Find where the given text appears and provide that cell's center as [x, y] coordinate. 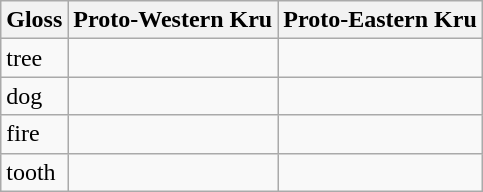
Proto-Western Kru [173, 20]
fire [34, 134]
tree [34, 58]
Gloss [34, 20]
Proto-Eastern Kru [380, 20]
dog [34, 96]
tooth [34, 172]
